Identify which cell holds the provided text, then report its [x, y] central coordinate. 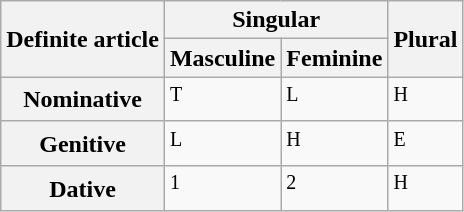
T [222, 100]
Genitive [83, 144]
Singular [276, 20]
2 [334, 188]
Dative [83, 188]
Masculine [222, 58]
Definite article [83, 39]
Feminine [334, 58]
1 [222, 188]
Nominative [83, 100]
Plural [426, 39]
E [426, 144]
